Scan for the cell matching the given text and deliver its (x, y) coordinate at center. 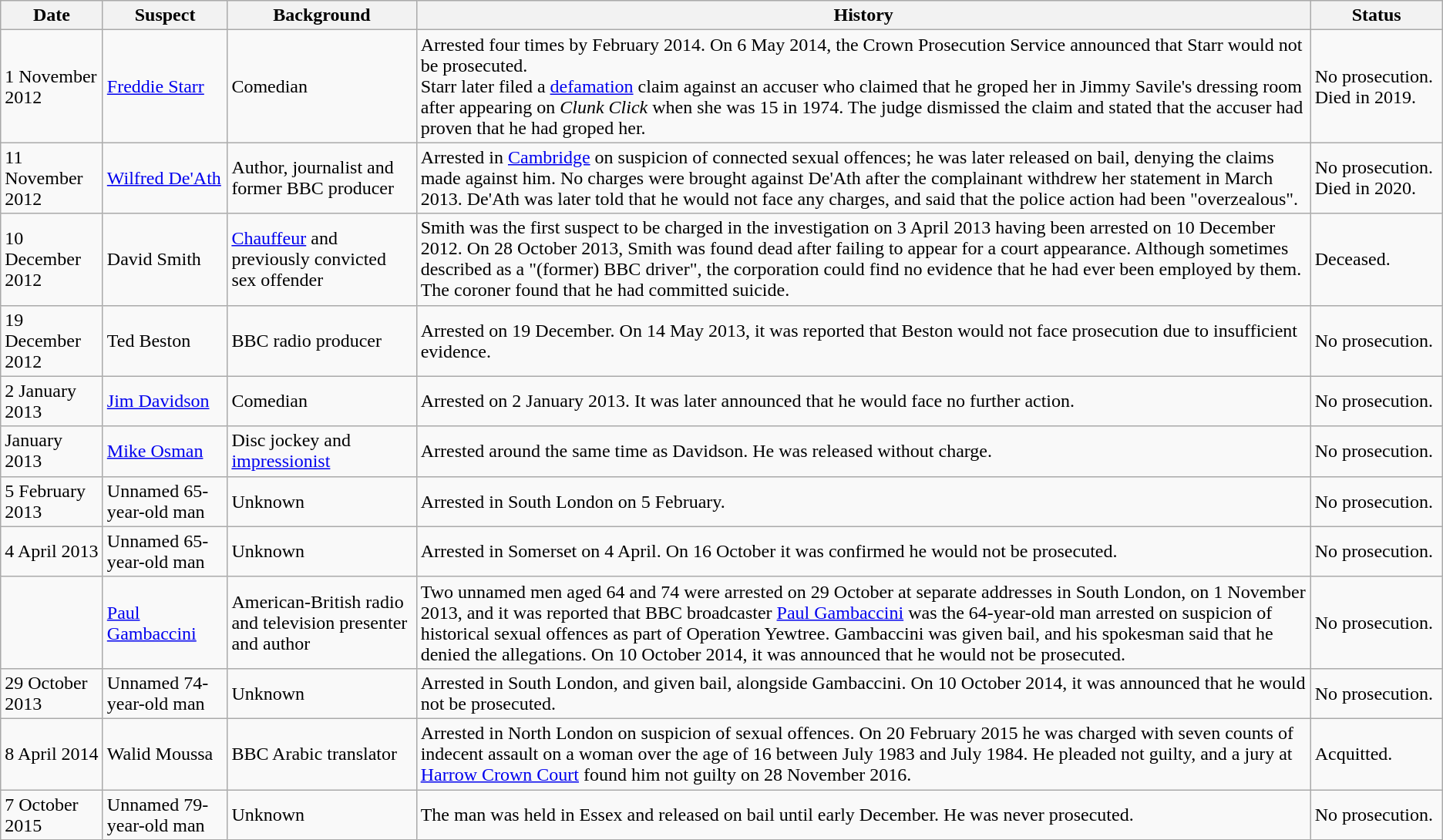
Acquitted. (1377, 754)
Date (52, 15)
No prosecution. Died in 2019. (1377, 86)
Paul Gambaccini (165, 623)
8 April 2014 (52, 754)
5 February 2013 (52, 501)
4 April 2013 (52, 552)
Background (322, 15)
Jim Davidson (165, 401)
Deceased. (1377, 259)
Unnamed 74-year-old man (165, 694)
Status (1377, 15)
Suspect (165, 15)
10 December 2012 (52, 259)
Ted Beston (165, 341)
American-British radio and television presenter and author (322, 623)
Unnamed 79-year-old man (165, 814)
7 October 2015 (52, 814)
Mike Osman (165, 452)
Arrested in South London, and given bail, alongside Gambaccini. On 10 October 2014, it was announced that he would not be prosecuted. (863, 694)
Walid Moussa (165, 754)
BBC Arabic translator (322, 754)
11 November 2012 (52, 178)
Chauffeur and previously convicted sex offender (322, 259)
19 December 2012 (52, 341)
January 2013 (52, 452)
The man was held in Essex and released on bail until early December. He was never prosecuted. (863, 814)
History (863, 15)
Wilfred De'Ath (165, 178)
1 November 2012 (52, 86)
BBC radio producer (322, 341)
Disc jockey and impressionist (322, 452)
David Smith (165, 259)
Author, journalist and former BBC producer (322, 178)
Arrested around the same time as Davidson. He was released without charge. (863, 452)
Freddie Starr (165, 86)
No prosecution. Died in 2020. (1377, 178)
2 January 2013 (52, 401)
Arrested on 2 January 2013. It was later announced that he would face no further action. (863, 401)
29 October 2013 (52, 694)
Arrested on 19 December. On 14 May 2013, it was reported that Beston would not face prosecution due to insufficient evidence. (863, 341)
Arrested in Somerset on 4 April. On 16 October it was confirmed he would not be prosecuted. (863, 552)
Arrested in South London on 5 February. (863, 501)
